Output the [X, Y] coordinate of the center of the cell containing the given text.  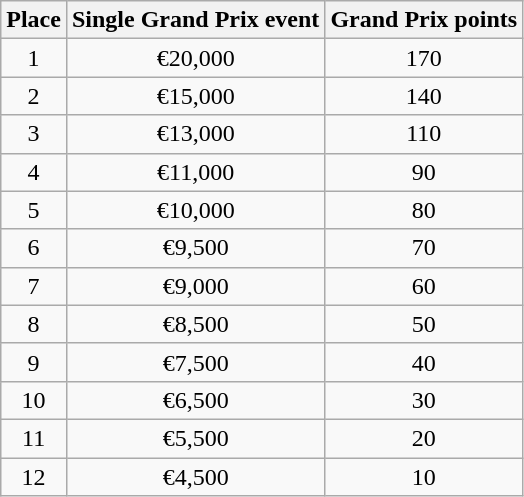
8 [34, 324]
€6,500 [195, 400]
4 [34, 172]
€20,000 [195, 58]
€13,000 [195, 134]
1 [34, 58]
€5,500 [195, 438]
12 [34, 477]
7 [34, 286]
40 [424, 362]
3 [34, 134]
€9,000 [195, 286]
60 [424, 286]
€11,000 [195, 172]
€9,500 [195, 248]
Single Grand Prix event [195, 20]
Place [34, 20]
80 [424, 210]
6 [34, 248]
20 [424, 438]
5 [34, 210]
2 [34, 96]
€4,500 [195, 477]
Grand Prix points [424, 20]
170 [424, 58]
90 [424, 172]
30 [424, 400]
70 [424, 248]
€15,000 [195, 96]
140 [424, 96]
9 [34, 362]
€10,000 [195, 210]
110 [424, 134]
€8,500 [195, 324]
50 [424, 324]
€7,500 [195, 362]
11 [34, 438]
